Determine the [X, Y] coordinate at the center of the cell enclosing the given text.  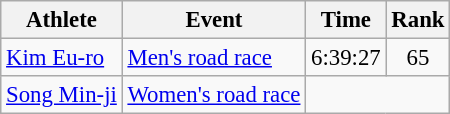
Men's road race [214, 58]
Event [214, 20]
65 [418, 58]
Women's road race [214, 95]
6:39:27 [346, 58]
Time [346, 20]
Kim Eu-ro [62, 58]
Song Min-ji [62, 95]
Athlete [62, 20]
Rank [418, 20]
